For the text-containing cell, return its midpoint in (x, y) coordinate format. 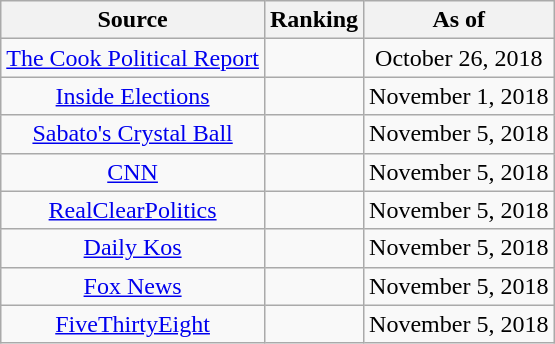
As of (459, 20)
October 26, 2018 (459, 58)
Daily Kos (133, 248)
Source (133, 20)
The Cook Political Report (133, 58)
FiveThirtyEight (133, 324)
November 1, 2018 (459, 96)
Fox News (133, 286)
RealClearPolitics (133, 210)
CNN (133, 172)
Sabato's Crystal Ball (133, 134)
Inside Elections (133, 96)
Ranking (314, 20)
